Return [x, y] of the center of cell containing provided text 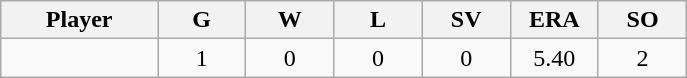
SO [642, 20]
SV [466, 20]
ERA [554, 20]
L [378, 20]
5.40 [554, 58]
2 [642, 58]
Player [80, 20]
W [290, 20]
G [202, 20]
1 [202, 58]
